Locate the cell with the specified text and output its (X, Y) center coordinate. 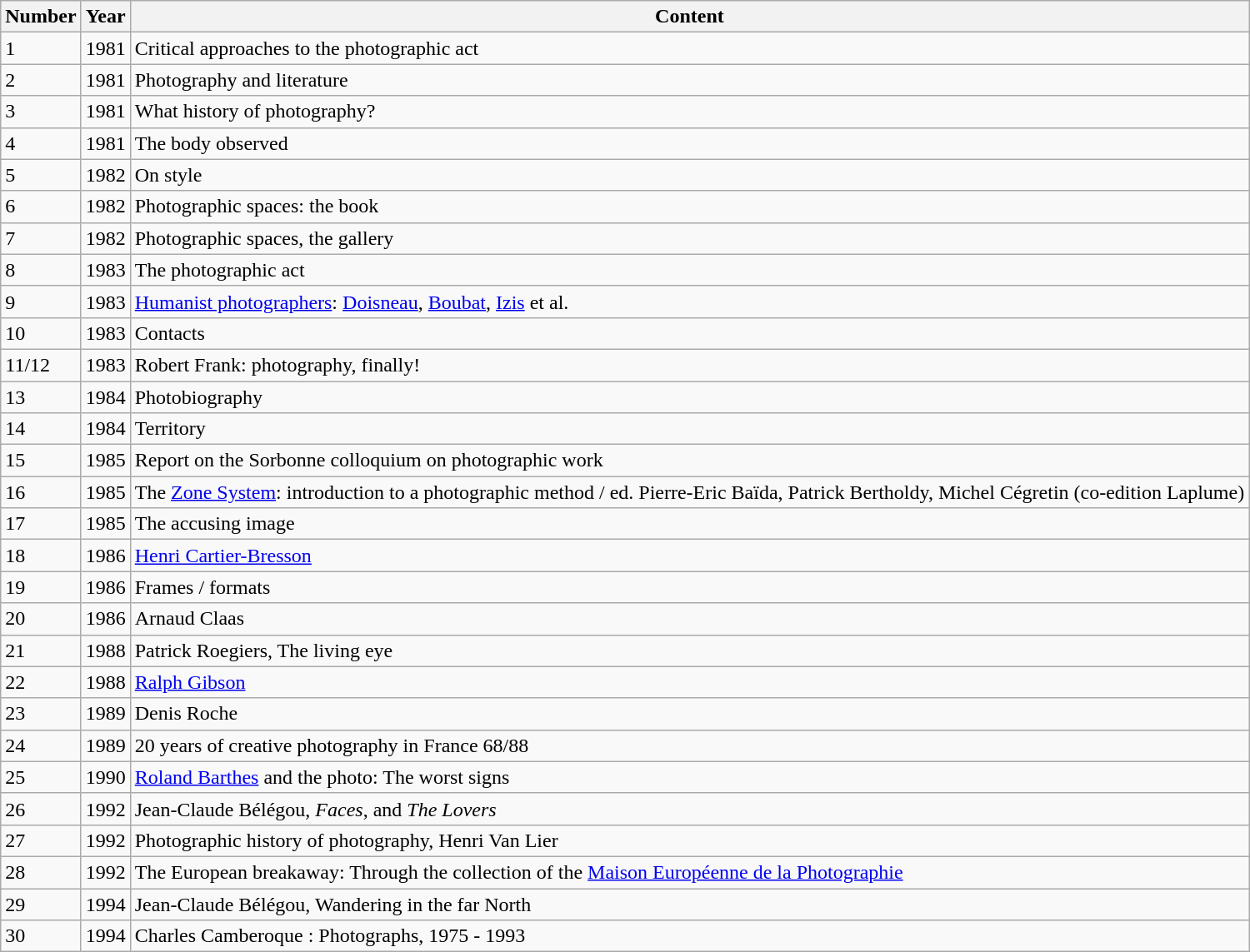
10 (41, 333)
27 (41, 840)
21 (41, 650)
26 (41, 809)
1990 (105, 777)
7 (41, 238)
Frames / formats (689, 587)
22 (41, 682)
The photographic act (689, 270)
16 (41, 492)
20 years of creative photography in France 68/88 (689, 745)
30 (41, 936)
6 (41, 207)
Report on the Sorbonne colloquium on photographic work (689, 461)
Number (41, 17)
On style (689, 175)
Humanist photographers: Doisneau, Boubat, Izis et al. (689, 302)
The body observed (689, 143)
Ralph Gibson (689, 682)
Photographic history of photography, Henri Van Lier (689, 840)
5 (41, 175)
Charles Camberoque : Photographs, 1975 - 1993 (689, 936)
Contacts (689, 333)
Territory (689, 429)
Henri Cartier-Bresson (689, 556)
Jean-Claude Bélégou, Faces, and The Lovers (689, 809)
The European breakaway: Through the collection of the Maison Européenne de la Photographie (689, 872)
Photobiography (689, 397)
19 (41, 587)
Arnaud Claas (689, 619)
Content (689, 17)
Jean-Claude Bélégou, Wandering in the far North (689, 904)
17 (41, 524)
14 (41, 429)
28 (41, 872)
Robert Frank: photography, finally! (689, 365)
What history of photography? (689, 112)
11/12 (41, 365)
Critical approaches to the photographic act (689, 48)
Photography and literature (689, 80)
3 (41, 112)
25 (41, 777)
Year (105, 17)
Denis Roche (689, 714)
Roland Barthes and the photo: The worst signs (689, 777)
Patrick Roegiers, The living eye (689, 650)
15 (41, 461)
24 (41, 745)
18 (41, 556)
20 (41, 619)
4 (41, 143)
8 (41, 270)
13 (41, 397)
23 (41, 714)
The accusing image (689, 524)
Photographic spaces: the book (689, 207)
29 (41, 904)
The Zone System: introduction to a photographic method / ed. Pierre-Eric Baïda, Patrick Bertholdy, Michel Cégretin (co-edition Laplume) (689, 492)
Photographic spaces, the gallery (689, 238)
2 (41, 80)
1 (41, 48)
9 (41, 302)
